Detect which cell encompasses the target text, then output its (x, y) center coordinate. 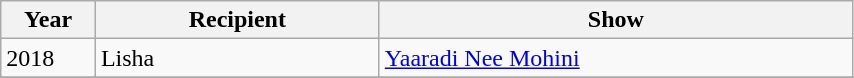
Recipient (237, 20)
Year (48, 20)
Show (616, 20)
Yaaradi Nee Mohini (616, 58)
2018 (48, 58)
Lisha (237, 58)
